Determine the (X, Y) coordinate at the center of the cell enclosing the given text.  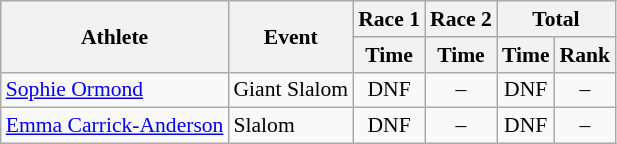
Total (556, 19)
Event (290, 36)
Sophie Ormond (115, 90)
Athlete (115, 36)
Slalom (290, 126)
Rank (586, 55)
Race 2 (461, 19)
Race 1 (389, 19)
Emma Carrick-Anderson (115, 126)
Giant Slalom (290, 90)
